Find where the given text appears and provide that cell's center as (X, Y) coordinate. 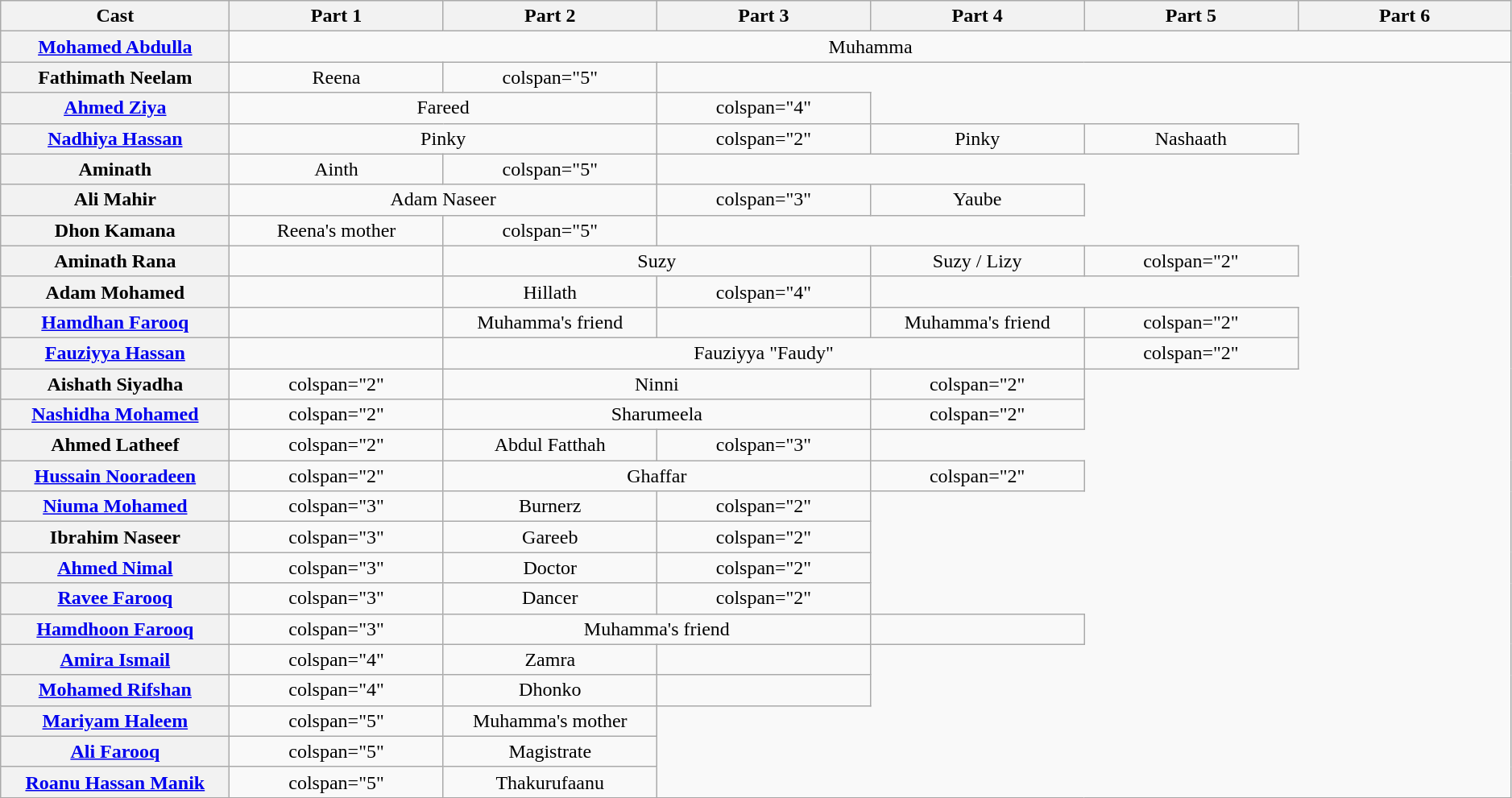
Ghaffar (657, 476)
Zamra (549, 659)
Ibrahim Naseer (115, 537)
Part 4 (978, 16)
Nashaath (1191, 139)
Abdul Fatthah (549, 445)
Yaube (978, 200)
Hamdhoon Farooq (115, 629)
Ahmed Ziya (115, 108)
Dhonko (549, 690)
Aminath Rana (115, 261)
Gareeb (549, 537)
Part 2 (549, 16)
Niuma Mohamed (115, 507)
Hillath (549, 291)
Adam Naseer (443, 200)
Fauziyya Hassan (115, 353)
Cast (115, 16)
Mohamed Abdulla (115, 47)
Dhon Kamana (115, 230)
Ravee Farooq (115, 598)
Mohamed Rifshan (115, 690)
Ahmed Latheef (115, 445)
Suzy (657, 261)
Ali Farooq (115, 751)
Reena's mother (337, 230)
Mariyam Haleem (115, 721)
Muhamma's mother (549, 721)
Part 1 (337, 16)
Thakurufaanu (549, 782)
Fareed (443, 108)
Reena (337, 77)
Hussain Nooradeen (115, 476)
Nadhiya Hassan (115, 139)
Ahmed Nimal (115, 568)
Ali Mahir (115, 200)
Adam Mohamed (115, 291)
Amira Ismail (115, 659)
Part 6 (1405, 16)
Sharumeela (657, 415)
Roanu Hassan Manik (115, 782)
Part 5 (1191, 16)
Dancer (549, 598)
Fathimath Neelam (115, 77)
Suzy / Lizy (978, 261)
Aminath (115, 169)
Muhamma (870, 47)
Hamdhan Farooq (115, 322)
Burnerz (549, 507)
Aishath Siyadha (115, 384)
Doctor (549, 568)
Ninni (657, 384)
Part 3 (764, 16)
Magistrate (549, 751)
Nashidha Mohamed (115, 415)
Fauziyya "Faudy" (764, 353)
Ainth (337, 169)
